From the cell containing the given text, extract its center point as [x, y] coordinate. 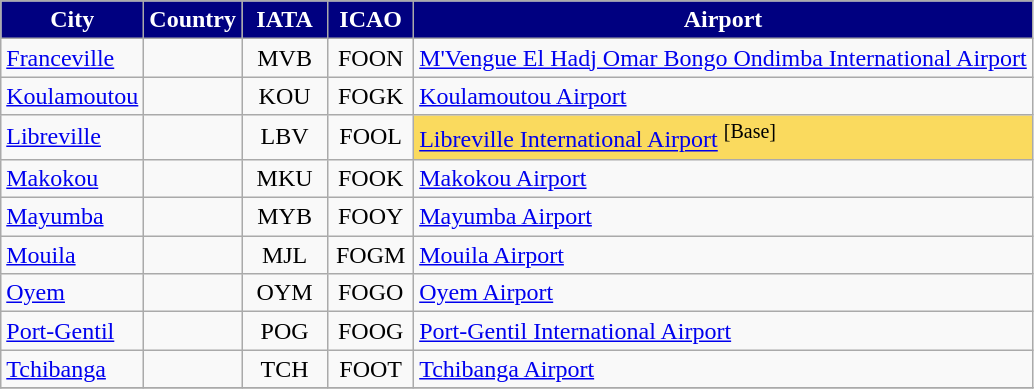
Oyem Airport [724, 293]
Mouila Airport [724, 255]
FOON [371, 58]
POG [285, 331]
Libreville [72, 138]
City [72, 20]
MKU [285, 178]
KOU [285, 96]
Tchibanga Airport [724, 369]
FOGO [371, 293]
Libreville International Airport [Base] [724, 138]
Franceville [72, 58]
FOOT [371, 369]
MYB [285, 217]
FOOY [371, 217]
FOGM [371, 255]
Tchibanga [72, 369]
TCH [285, 369]
Mayumba Airport [724, 217]
MVB [285, 58]
Oyem [72, 293]
M'Vengue El Hadj Omar Bongo Ondimba International Airport [724, 58]
FOGK [371, 96]
Mouila [72, 255]
FOOG [371, 331]
FOOL [371, 138]
Makokou [72, 178]
LBV [285, 138]
ICAO [371, 20]
Makokou Airport [724, 178]
Port-Gentil International Airport [724, 331]
Port-Gentil [72, 331]
OYM [285, 293]
Airport [724, 20]
MJL [285, 255]
IATA [285, 20]
Koulamoutou [72, 96]
Country [193, 20]
Mayumba [72, 217]
FOOK [371, 178]
Koulamoutou Airport [724, 96]
